Capture the cell that displays the provided text and extract its (X, Y) central coordinate. 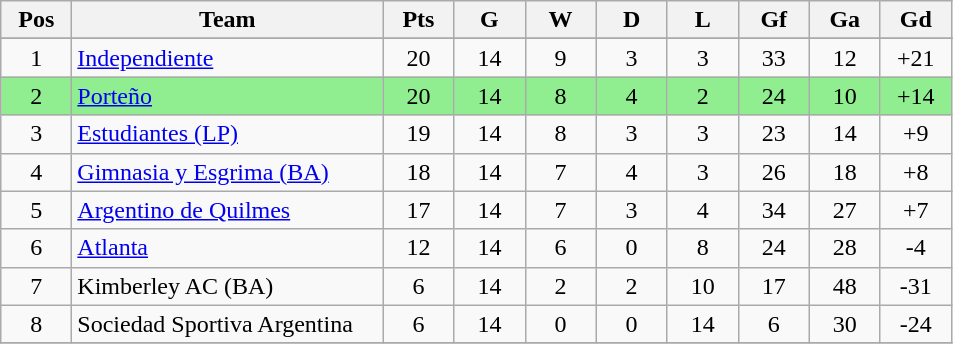
28 (844, 248)
G (490, 20)
Gimnasia y Esgrima (BA) (228, 172)
-24 (916, 324)
Pos (36, 20)
+21 (916, 58)
48 (844, 286)
Kimberley AC (BA) (228, 286)
+9 (916, 134)
Independiente (228, 58)
-31 (916, 286)
33 (774, 58)
Ga (844, 20)
W (560, 20)
23 (774, 134)
26 (774, 172)
30 (844, 324)
-4 (916, 248)
D (632, 20)
Team (228, 20)
Gf (774, 20)
L (702, 20)
27 (844, 210)
1 (36, 58)
9 (560, 58)
19 (418, 134)
+14 (916, 96)
34 (774, 210)
Gd (916, 20)
Pts (418, 20)
Sociedad Sportiva Argentina (228, 324)
+7 (916, 210)
Porteño (228, 96)
Argentino de Quilmes (228, 210)
Estudiantes (LP) (228, 134)
Atlanta (228, 248)
+8 (916, 172)
5 (36, 210)
